Determine the (x, y) coordinate at the center of the cell enclosing the given text.  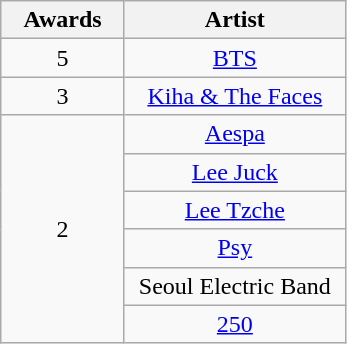
Lee Tzche (234, 210)
5 (63, 58)
Lee Juck (234, 172)
Aespa (234, 134)
Seoul Electric Band (234, 286)
3 (63, 96)
Awards (63, 20)
250 (234, 324)
Artist (234, 20)
Psy (234, 248)
BTS (234, 58)
2 (63, 229)
Kiha & The Faces (234, 96)
